Capture the cell that displays the provided text and extract its (X, Y) central coordinate. 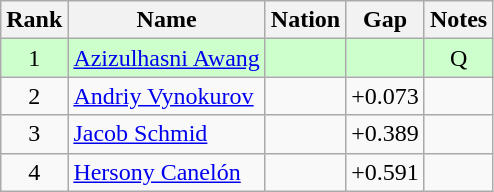
Nation (305, 20)
4 (34, 172)
+0.073 (386, 96)
Rank (34, 20)
1 (34, 58)
Gap (386, 20)
Azizulhasni Awang (166, 58)
+0.591 (386, 172)
3 (34, 134)
Jacob Schmid (166, 134)
Q (458, 58)
2 (34, 96)
Hersony Canelón (166, 172)
Andriy Vynokurov (166, 96)
Name (166, 20)
+0.389 (386, 134)
Notes (458, 20)
